From the cell containing the given text, extract its center point as (X, Y) coordinate. 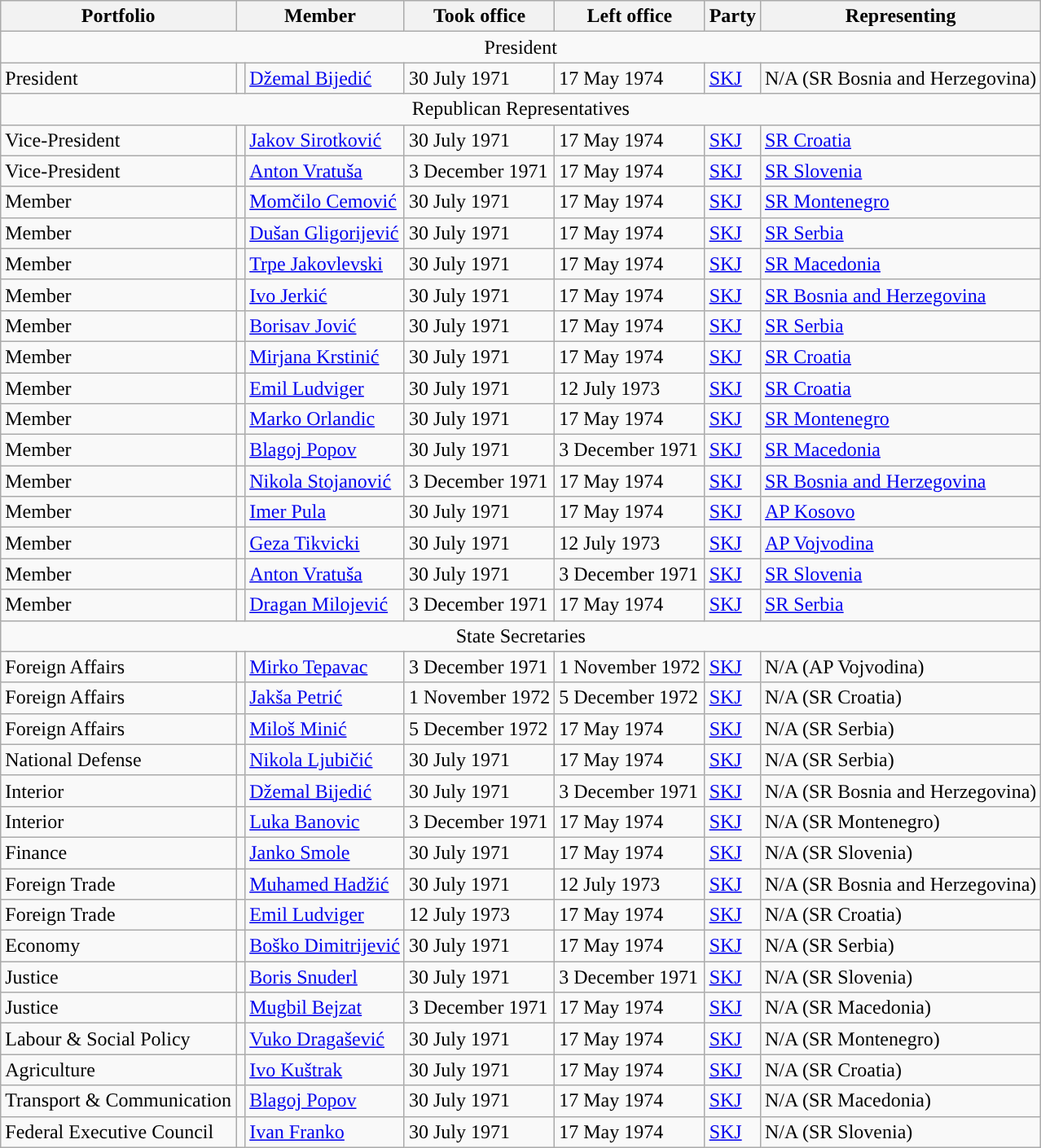
Party (732, 16)
Federal Executive Council (119, 1132)
Jakov Sirotković (325, 140)
Left office (630, 16)
Nikola Stojanović (325, 481)
Imer Pula (325, 512)
Trpe Jakovlevski (325, 264)
Jakša Petrić (325, 698)
N/A (AP Vojvodina) (900, 667)
National Defense (119, 760)
Labour & Social Policy (119, 1039)
Ivan Franko (325, 1132)
Mugbil Bejzat (325, 1008)
Mirko Tepavac (325, 667)
Dragan Milojević (325, 605)
Representing (900, 16)
Janko Smole (325, 852)
Geza Tikvicki (325, 543)
Finance (119, 852)
Mirjana Krstinić (325, 357)
Vuko Dragašević (325, 1039)
Miloš Minić (325, 729)
Luka Banovic (325, 822)
Portfolio (119, 16)
Borisav Jović (325, 326)
Boris Snuderl (325, 977)
Economy (119, 946)
State Secretaries (521, 636)
Agriculture (119, 1070)
Momčilo Cemović (325, 202)
Ivo Jerkić (325, 295)
Dušan Gligorijević (325, 233)
AP Kosovo (900, 512)
Ivo Kuštrak (325, 1070)
Took office (479, 16)
Transport & Communication (119, 1101)
Republican Representatives (521, 109)
Muhamed Hadžić (325, 883)
Boško Dimitrijević (325, 946)
Marko Orlandic (325, 419)
Nikola Ljubičić (325, 760)
AP Vojvodina (900, 543)
